Identify which cell holds the provided text, then report its (x, y) central coordinate. 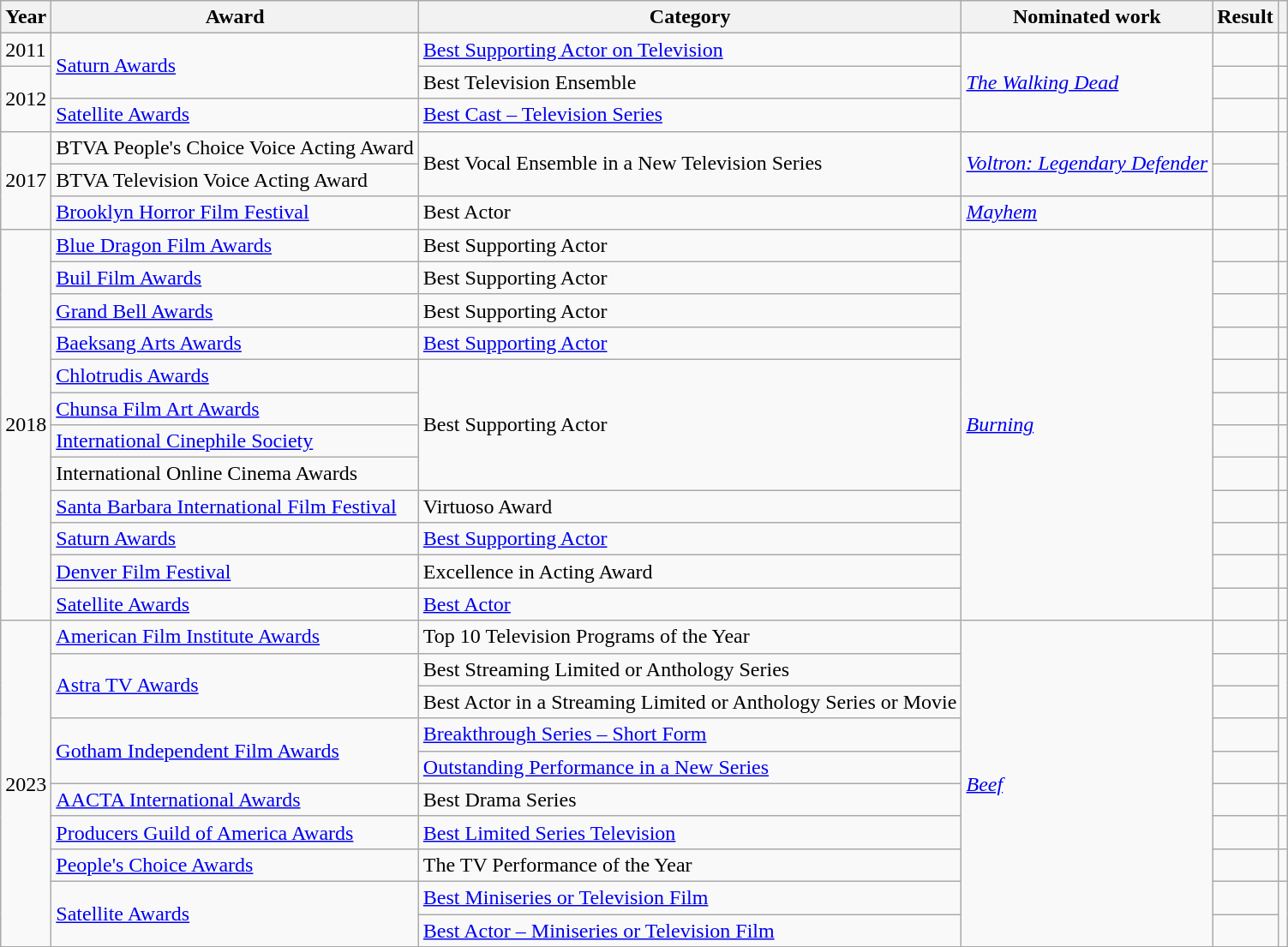
Best Supporting Actor on Television (690, 50)
People's Choice Awards (235, 865)
Burning (1087, 425)
Best Actor in a Streaming Limited or Anthology Series or Movie (690, 702)
2017 (26, 180)
Beef (1087, 783)
AACTA International Awards (235, 800)
Best Drama Series (690, 800)
2023 (26, 783)
Producers Guild of America Awards (235, 832)
Voltron: Legendary Defender (1087, 164)
Chlotrudis Awards (235, 375)
Outstanding Performance in a New Series (690, 767)
Brooklyn Horror Film Festival (235, 213)
Baeksang Arts Awards (235, 343)
Gotham Independent Film Awards (235, 751)
Nominated work (1087, 17)
2018 (26, 425)
Santa Barbara International Film Festival (235, 506)
Best Television Ensemble (690, 82)
Award (235, 17)
Best Miniseries or Television Film (690, 897)
2011 (26, 50)
Astra TV Awards (235, 686)
American Film Institute Awards (235, 637)
International Online Cinema Awards (235, 474)
Grand Bell Awards (235, 310)
Blue Dragon Film Awards (235, 245)
The TV Performance of the Year (690, 865)
International Cinephile Society (235, 441)
Chunsa Film Art Awards (235, 409)
Mayhem (1087, 213)
BTVA Television Voice Acting Award (235, 180)
Best Limited Series Television (690, 832)
2012 (26, 99)
Top 10 Television Programs of the Year (690, 637)
Excellence in Acting Award (690, 572)
Best Vocal Ensemble in a New Television Series (690, 164)
Category (690, 17)
BTVA People's Choice Voice Acting Award (235, 147)
Virtuoso Award (690, 506)
Buil Film Awards (235, 278)
Result (1245, 17)
Year (26, 17)
Denver Film Festival (235, 572)
Best Cast – Television Series (690, 115)
Breakthrough Series – Short Form (690, 734)
Best Actor – Miniseries or Television Film (690, 930)
Best Streaming Limited or Anthology Series (690, 669)
The Walking Dead (1087, 82)
